Find where the given text appears and provide that cell's center as (X, Y) coordinate. 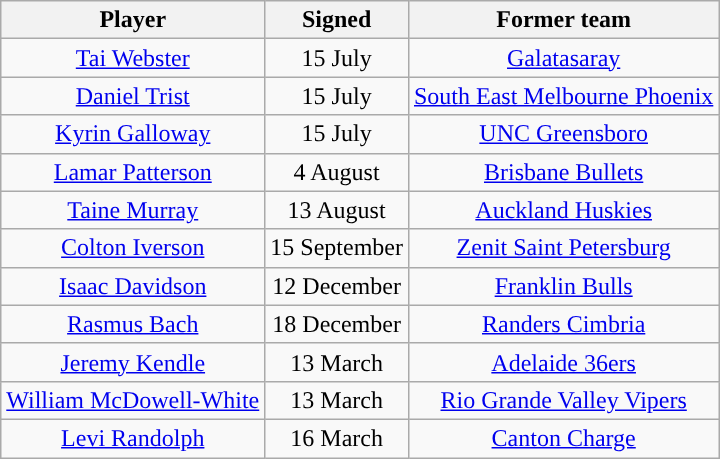
Franklin Bulls (563, 286)
Lamar Patterson (133, 172)
Signed (337, 20)
Randers Cimbria (563, 324)
William McDowell-White (133, 400)
Player (133, 20)
Former team (563, 20)
Levi Randolph (133, 438)
16 March (337, 438)
Jeremy Kendle (133, 362)
Rio Grande Valley Vipers (563, 400)
18 December (337, 324)
Kyrin Galloway (133, 134)
Adelaide 36ers (563, 362)
Tai Webster (133, 58)
Brisbane Bullets (563, 172)
12 December (337, 286)
Canton Charge (563, 438)
13 August (337, 210)
Daniel Trist (133, 96)
UNC Greensboro (563, 134)
South East Melbourne Phoenix (563, 96)
Auckland Huskies (563, 210)
15 September (337, 248)
Zenit Saint Petersburg (563, 248)
Colton Iverson (133, 248)
Isaac Davidson (133, 286)
Taine Murray (133, 210)
4 August (337, 172)
Galatasaray (563, 58)
Rasmus Bach (133, 324)
